Identify which cell holds the provided text, then report its (x, y) central coordinate. 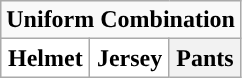
Jersey (130, 58)
Helmet (46, 58)
Uniform Combination (121, 20)
Pants (204, 58)
